Determine the (x, y) coordinate at the center of the cell enclosing the given text.  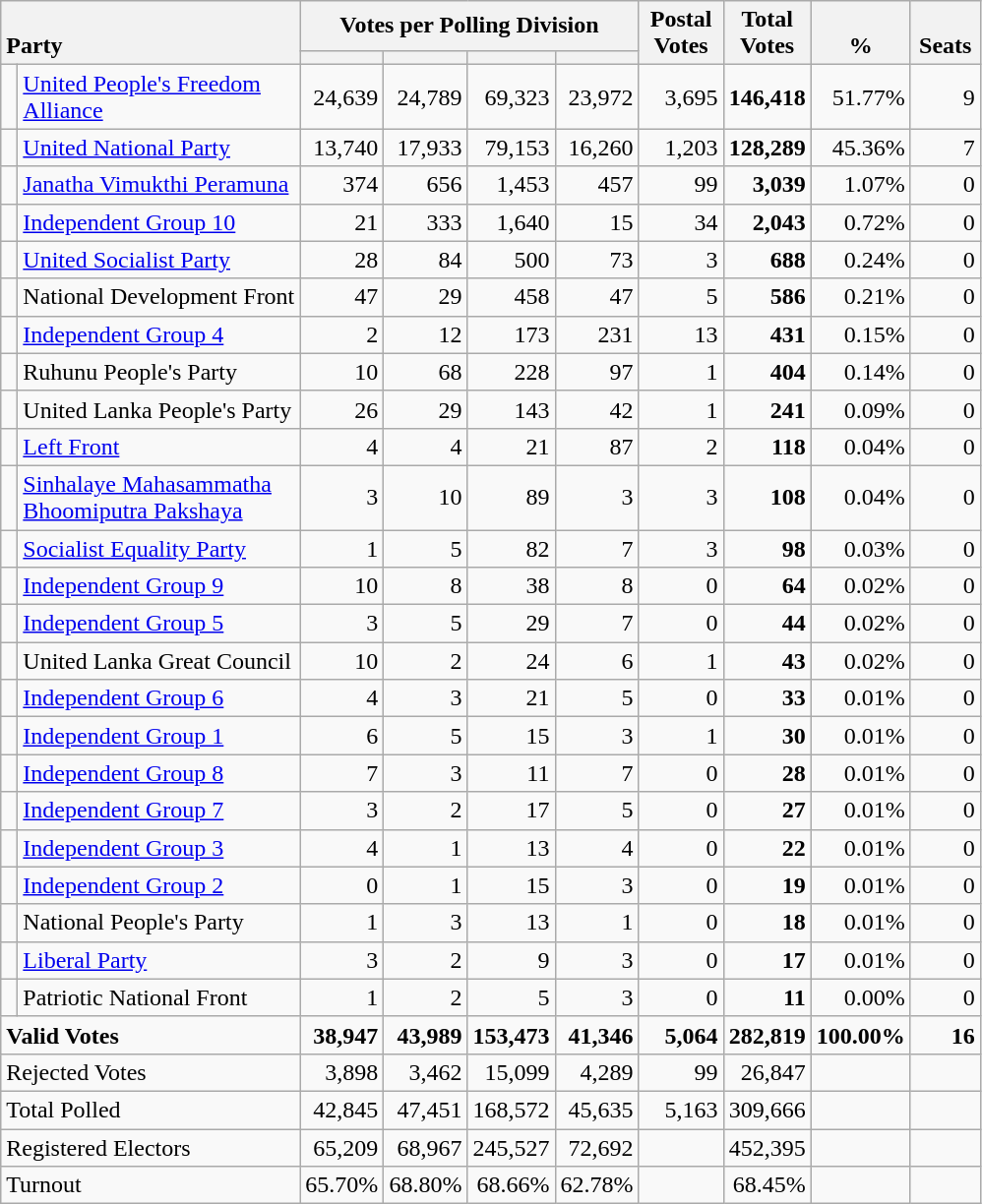
42 (596, 409)
79,153 (512, 148)
Independent Group 9 (159, 586)
Total Votes (767, 33)
27 (767, 811)
97 (596, 372)
Independent Group 1 (159, 736)
72,692 (596, 1148)
16,260 (596, 148)
23,972 (596, 96)
41,346 (596, 1035)
146,418 (767, 96)
84 (425, 260)
Party (151, 33)
1,640 (512, 222)
51.77% (860, 96)
Socialist Equality Party (159, 548)
0.21% (860, 297)
404 (767, 372)
457 (596, 185)
374 (342, 185)
62.78% (596, 1185)
3,695 (681, 96)
15,099 (512, 1072)
143 (512, 409)
282,819 (767, 1035)
PostalVotes (681, 33)
0.14% (860, 372)
44 (767, 624)
333 (425, 222)
68.45% (767, 1185)
2,043 (767, 222)
452,395 (767, 1148)
1.07% (860, 185)
5,163 (681, 1110)
45,635 (596, 1110)
18 (767, 923)
United Lanka People's Party (159, 409)
Left Front (159, 447)
38 (512, 586)
United Socialist Party (159, 260)
38,947 (342, 1035)
228 (512, 372)
458 (512, 297)
3,898 (342, 1072)
Ruhunu People's Party (159, 372)
Independent Group 3 (159, 848)
68.66% (512, 1185)
65,209 (342, 1148)
5,064 (681, 1035)
26 (342, 409)
43,989 (425, 1035)
Turnout (151, 1185)
68.80% (425, 1185)
245,527 (512, 1148)
Independent Group 10 (159, 222)
3,039 (767, 185)
64 (767, 586)
47,451 (425, 1110)
100.00% (860, 1035)
United People's FreedomAlliance (159, 96)
68,967 (425, 1148)
24,789 (425, 96)
22 (767, 848)
Independent Group 2 (159, 885)
4,289 (596, 1072)
Independent Group 6 (159, 698)
24 (512, 661)
% (860, 33)
26,847 (767, 1072)
43 (767, 661)
68 (425, 372)
153,473 (512, 1035)
Seats (945, 33)
82 (512, 548)
3,462 (425, 1072)
17,933 (425, 148)
500 (512, 260)
Independent Group 5 (159, 624)
1,203 (681, 148)
34 (681, 222)
128,289 (767, 148)
United National Party (159, 148)
69,323 (512, 96)
Registered Electors (151, 1148)
Valid Votes (151, 1035)
Independent Group 8 (159, 773)
Janatha Vimukthi Peramuna (159, 185)
241 (767, 409)
Total Polled (151, 1110)
45.36% (860, 148)
0.03% (860, 548)
87 (596, 447)
33 (767, 698)
231 (596, 334)
98 (767, 548)
656 (425, 185)
89 (512, 498)
Rejected Votes (151, 1072)
0.15% (860, 334)
16 (945, 1035)
0.72% (860, 222)
12 (425, 334)
586 (767, 297)
United Lanka Great Council (159, 661)
309,666 (767, 1110)
0.00% (860, 997)
168,572 (512, 1110)
0.24% (860, 260)
108 (767, 498)
National Development Front (159, 297)
42,845 (342, 1110)
65.70% (342, 1185)
1,453 (512, 185)
Votes per Polling Division (469, 26)
Sinhalaye MahasammathaBhoomiputra Pakshaya (159, 498)
24,639 (342, 96)
Liberal Party (159, 960)
118 (767, 447)
Patriotic National Front (159, 997)
173 (512, 334)
Independent Group 4 (159, 334)
National People's Party (159, 923)
Independent Group 7 (159, 811)
0.09% (860, 409)
30 (767, 736)
13,740 (342, 148)
431 (767, 334)
19 (767, 885)
688 (767, 260)
73 (596, 260)
